Capture the cell that displays the provided text and extract its [X, Y] central coordinate. 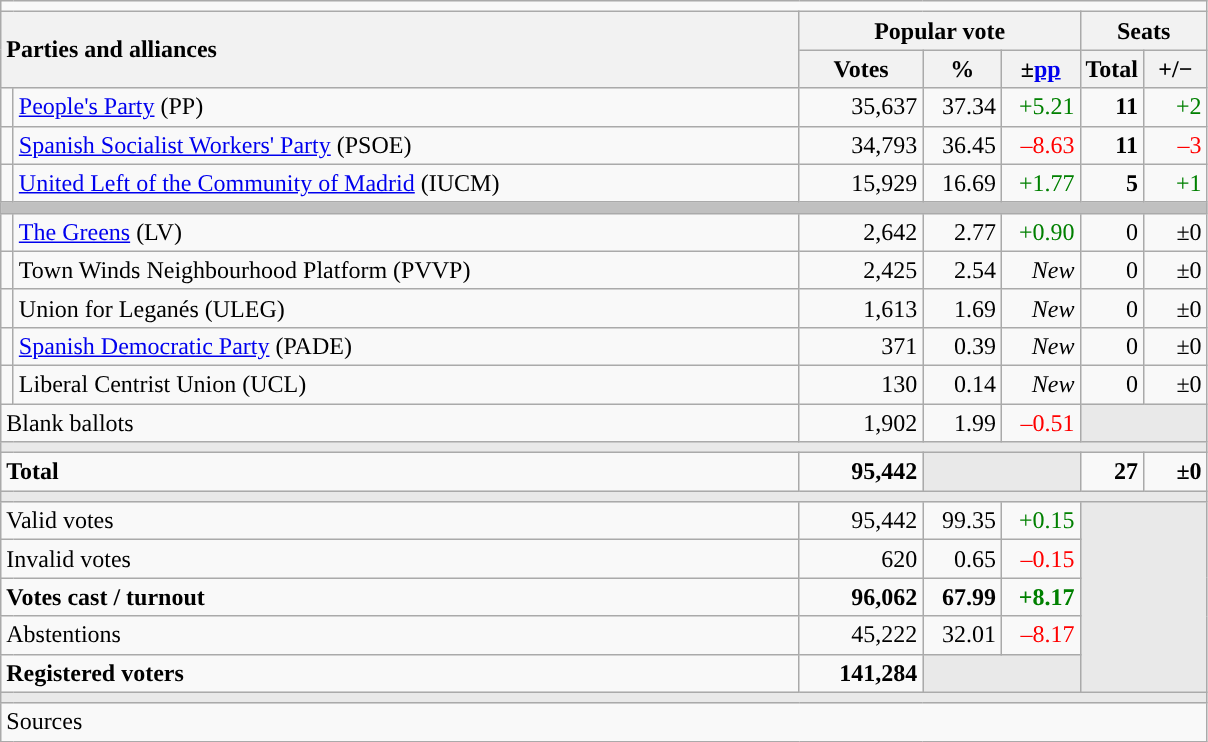
35,637 [861, 107]
People's Party (PP) [406, 107]
Seats [1144, 31]
16.69 [962, 183]
1.99 [962, 423]
–8.17 [1040, 635]
+2 [1176, 107]
–0.15 [1040, 559]
1.69 [962, 308]
15,929 [861, 183]
620 [861, 559]
2,425 [861, 270]
0.14 [962, 384]
2.77 [962, 232]
Spanish Democratic Party (PADE) [406, 346]
32.01 [962, 635]
2.54 [962, 270]
+/− [1176, 69]
Union for Leganés (ULEG) [406, 308]
–8.63 [1040, 145]
Invalid votes [400, 559]
67.99 [962, 597]
+0.15 [1040, 521]
Votes [861, 69]
34,793 [861, 145]
0.65 [962, 559]
Registered voters [400, 673]
5 [1112, 183]
1,902 [861, 423]
+1.77 [1040, 183]
141,284 [861, 673]
130 [861, 384]
Spanish Socialist Workers' Party (PSOE) [406, 145]
Liberal Centrist Union (UCL) [406, 384]
–0.51 [1040, 423]
% [962, 69]
2,642 [861, 232]
0.39 [962, 346]
Popular vote [940, 31]
Parties and alliances [400, 50]
The Greens (LV) [406, 232]
+1 [1176, 183]
1,613 [861, 308]
45,222 [861, 635]
99.35 [962, 521]
United Left of the Community of Madrid (IUCM) [406, 183]
–3 [1176, 145]
+0.90 [1040, 232]
Town Winds Neighbourhood Platform (PVVP) [406, 270]
+8.17 [1040, 597]
+5.21 [1040, 107]
±pp [1040, 69]
Valid votes [400, 521]
Votes cast / turnout [400, 597]
Sources [604, 722]
Blank ballots [400, 423]
27 [1112, 472]
36.45 [962, 145]
371 [861, 346]
37.34 [962, 107]
Abstentions [400, 635]
96,062 [861, 597]
